Determine the [X, Y] coordinate at the center of the cell enclosing the given text.  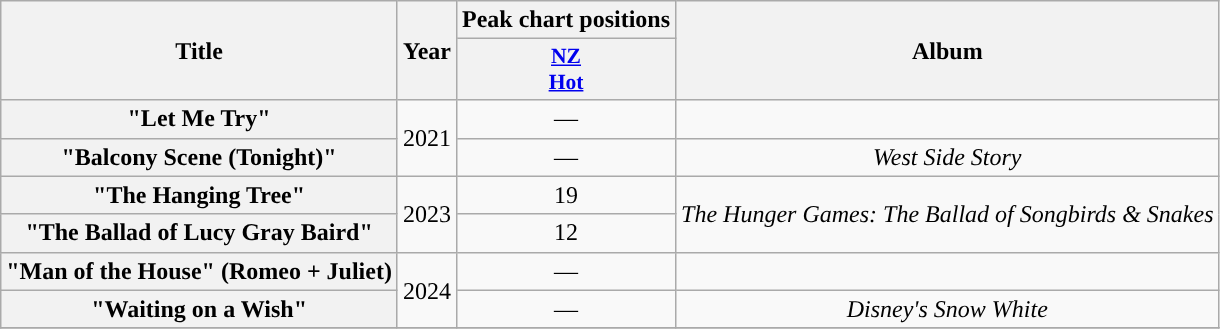
2023 [426, 214]
2021 [426, 138]
"Balcony Scene (Tonight)" [200, 157]
"The Ballad of Lucy Gray Baird" [200, 233]
Title [200, 50]
12 [566, 233]
2024 [426, 290]
West Side Story [948, 157]
Album [948, 50]
The Hunger Games: The Ballad of Songbirds & Snakes [948, 214]
"Let Me Try" [200, 119]
Peak chart positions [566, 20]
19 [566, 195]
"The Hanging Tree" [200, 195]
NZHot [566, 70]
Disney's Snow White [948, 309]
"Man of the House" (Romeo + Juliet) [200, 271]
Year [426, 50]
"Waiting on a Wish" [200, 309]
